Detect which cell encompasses the target text, then output its (X, Y) center coordinate. 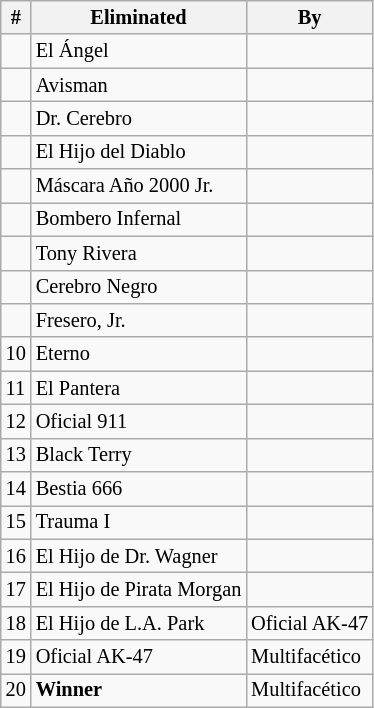
Cerebro Negro (138, 287)
Tony Rivera (138, 253)
16 (16, 556)
El Hijo de Pirata Morgan (138, 589)
By (310, 17)
13 (16, 455)
Dr. Cerebro (138, 118)
El Hijo de L.A. Park (138, 623)
El Pantera (138, 388)
Bombero Infernal (138, 219)
15 (16, 522)
10 (16, 354)
Oficial 911 (138, 421)
Fresero, Jr. (138, 320)
Black Terry (138, 455)
17 (16, 589)
11 (16, 388)
El Hijo del Diablo (138, 152)
Eterno (138, 354)
Trauma I (138, 522)
El Hijo de Dr. Wagner (138, 556)
Bestia 666 (138, 489)
# (16, 17)
Winner (138, 690)
14 (16, 489)
18 (16, 623)
Avisman (138, 85)
20 (16, 690)
12 (16, 421)
19 (16, 657)
El Ángel (138, 51)
Máscara Año 2000 Jr. (138, 186)
Eliminated (138, 17)
